Return [X, Y] of the center of cell containing provided text 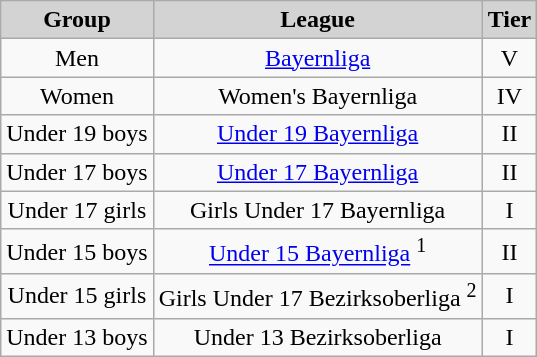
Women [77, 96]
League [318, 20]
Group [77, 20]
Under 15 Bayernliga 1 [318, 252]
Girls Under 17 Bezirksoberliga 2 [318, 296]
Under 17 boys [77, 172]
Under 13 Bezirksoberliga [318, 337]
Under 19 Bayernliga [318, 134]
Under 15 girls [77, 296]
Girls Under 17 Bayernliga [318, 210]
IV [510, 96]
Under 17 Bayernliga [318, 172]
Tier [510, 20]
Under 13 boys [77, 337]
V [510, 58]
Under 15 boys [77, 252]
Women's Bayernliga [318, 96]
Men [77, 58]
Under 19 boys [77, 134]
Bayernliga [318, 58]
Under 17 girls [77, 210]
